Extract the (x, y) coordinate from the center of the cell holding the provided text.  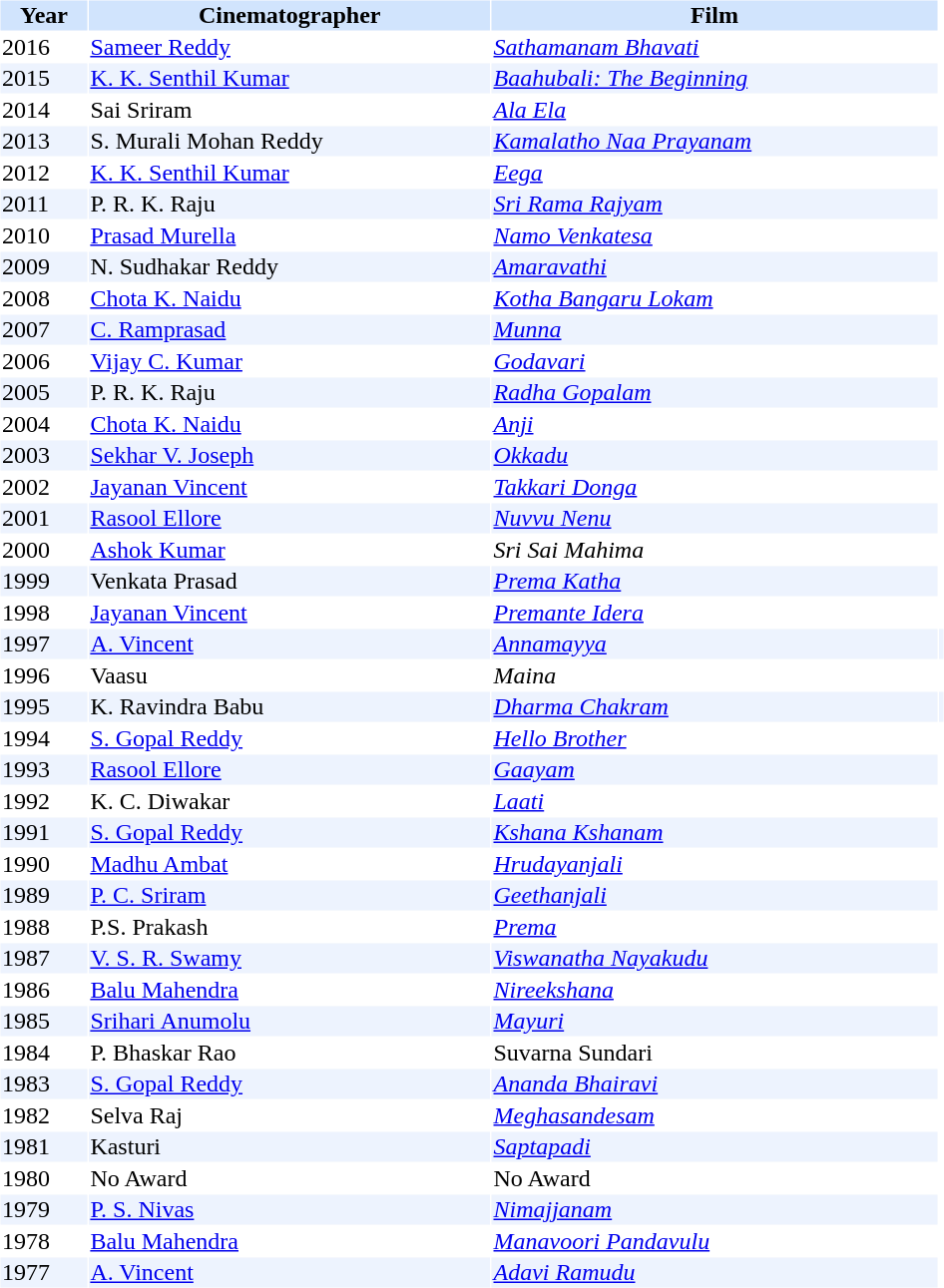
1980 (44, 1178)
1990 (44, 864)
1984 (44, 1053)
Nimajjanam (714, 1210)
1978 (44, 1241)
2007 (44, 330)
Baahubali: The Beginning (714, 79)
1998 (44, 613)
Year (44, 15)
K. C. Diwakar (289, 801)
2008 (44, 298)
Prema Katha (714, 582)
Kasturi (289, 1146)
Sri Rama Rajyam (714, 205)
Sameer Reddy (289, 47)
Sai Sriram (289, 110)
2003 (44, 456)
Madhu Ambat (289, 864)
2010 (44, 235)
Nireekshana (714, 990)
Prasad Murella (289, 235)
1985 (44, 1021)
Laati (714, 801)
1982 (44, 1115)
2005 (44, 392)
1993 (44, 769)
Viswanatha Nayakudu (714, 959)
2006 (44, 361)
2013 (44, 141)
Dharma Chakram (714, 707)
P. S. Nivas (289, 1210)
P.S. Prakash (289, 927)
Hello Brother (714, 738)
2009 (44, 266)
2000 (44, 550)
2001 (44, 518)
Kotha Bangaru Lokam (714, 298)
Ala Ela (714, 110)
1992 (44, 801)
1991 (44, 833)
P. Bhaskar Rao (289, 1053)
Amaravathi (714, 266)
Kshana Kshanam (714, 833)
V. S. R. Swamy (289, 959)
2015 (44, 79)
Kamalatho Naa Prayanam (714, 141)
Munna (714, 330)
Namo Venkatesa (714, 235)
Ananda Bhairavi (714, 1084)
2016 (44, 47)
N. Sudhakar Reddy (289, 266)
Anji (714, 424)
Okkadu (714, 456)
Adavi Ramudu (714, 1272)
Godavari (714, 361)
Takkari Donga (714, 487)
1996 (44, 675)
Saptapadi (714, 1146)
Ashok Kumar (289, 550)
1989 (44, 895)
1987 (44, 959)
1994 (44, 738)
2014 (44, 110)
1979 (44, 1210)
Radha Gopalam (714, 392)
1981 (44, 1146)
1988 (44, 927)
1995 (44, 707)
Suvarna Sundari (714, 1053)
Manavoori Pandavulu (714, 1241)
2002 (44, 487)
Meghasandesam (714, 1115)
Mayuri (714, 1021)
Maina (714, 675)
Eega (714, 173)
Cinematographer (289, 15)
Sekhar V. Joseph (289, 456)
1997 (44, 644)
Srihari Anumolu (289, 1021)
1999 (44, 582)
Vaasu (289, 675)
2004 (44, 424)
Vijay C. Kumar (289, 361)
1983 (44, 1084)
2011 (44, 205)
Sri Sai Mahima (714, 550)
Selva Raj (289, 1115)
1986 (44, 990)
Gaayam (714, 769)
Film (714, 15)
1977 (44, 1272)
Geethanjali (714, 895)
Nuvvu Nenu (714, 518)
C. Ramprasad (289, 330)
Prema (714, 927)
Sathamanam Bhavati (714, 47)
Hrudayanjali (714, 864)
Venkata Prasad (289, 582)
2012 (44, 173)
P. C. Sriram (289, 895)
S. Murali Mohan Reddy (289, 141)
Premante Idera (714, 613)
Annamayya (714, 644)
K. Ravindra Babu (289, 707)
